Detect which cell encompasses the target text, then output its (x, y) center coordinate. 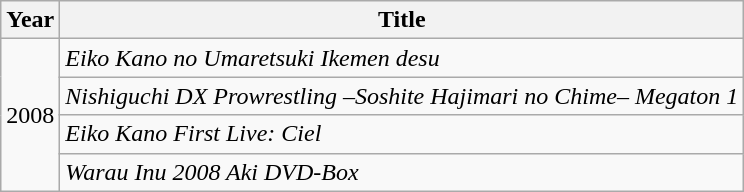
Nishiguchi DX Prowrestling –Soshite Hajimari no Chime– Megaton 1 (402, 96)
Warau Inu 2008 Aki DVD-Box (402, 172)
Eiko Kano no Umaretsuki Ikemen desu (402, 58)
Title (402, 20)
2008 (30, 115)
Eiko Kano First Live: Ciel (402, 134)
Year (30, 20)
